Identify which cell holds the provided text, then report its (X, Y) central coordinate. 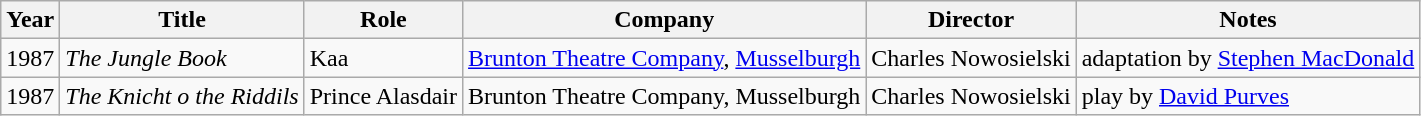
adaptation by Stephen MacDonald (1248, 58)
Director (971, 20)
play by David Purves (1248, 96)
Company (664, 20)
Notes (1248, 20)
Title (182, 20)
The Knicht o the Riddils (182, 96)
Role (383, 20)
Kaa (383, 58)
Year (30, 20)
Prince Alasdair (383, 96)
The Jungle Book (182, 58)
